Detect which cell encompasses the target text, then output its [x, y] center coordinate. 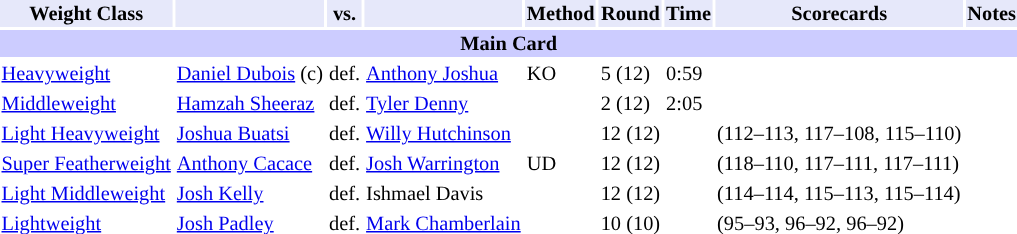
Super Featherweight [86, 164]
KO [560, 74]
Heavyweight [86, 74]
Anthony Joshua [444, 74]
2:05 [689, 104]
Weight Class [86, 14]
Josh Kelly [250, 194]
Josh Warrington [444, 164]
Method [560, 14]
Light Middleweight [86, 194]
Scorecards [840, 14]
Ishmael Davis [444, 194]
vs. [344, 14]
5 (12) [630, 74]
UD [560, 164]
Tyler Denny [444, 104]
Hamzah Sheeraz [250, 104]
(118–110, 117–111, 117–111) [840, 164]
(114–114, 115–113, 115–114) [840, 194]
Daniel Dubois (c) [250, 74]
Round [630, 14]
Time [689, 14]
Joshua Buatsi [250, 134]
Middleweight [86, 104]
2 (12) [630, 104]
Anthony Cacace [250, 164]
0:59 [689, 74]
(112–113, 117–108, 115–110) [840, 134]
Light Heavyweight [86, 134]
Willy Hutchinson [444, 134]
